Locate the cell with the specified text and output its (X, Y) center coordinate. 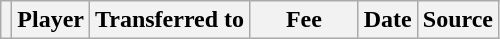
Player (51, 20)
Transferred to (170, 20)
Source (458, 20)
Fee (304, 20)
Date (388, 20)
